For the text-containing cell, return its midpoint in [x, y] coordinate format. 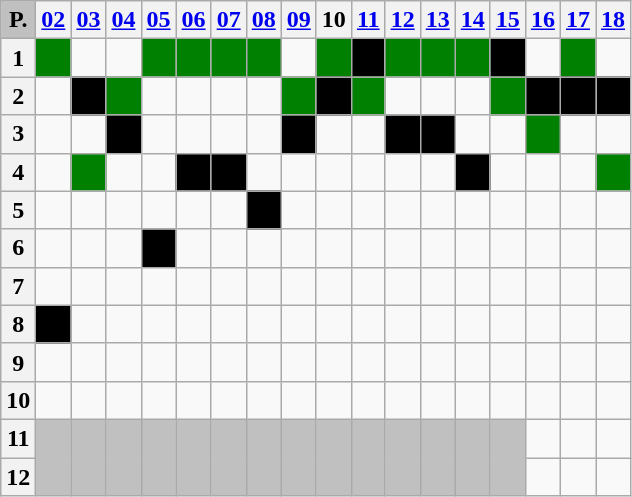
16 [542, 20]
05 [158, 20]
P. [18, 20]
08 [264, 20]
02 [54, 20]
5 [18, 210]
3 [18, 134]
13 [438, 20]
09 [298, 20]
04 [124, 20]
07 [228, 20]
1 [18, 58]
14 [472, 20]
17 [578, 20]
15 [508, 20]
06 [194, 20]
7 [18, 286]
18 [614, 20]
4 [18, 172]
2 [18, 96]
03 [88, 20]
6 [18, 248]
9 [18, 362]
8 [18, 324]
